Extract the (x, y) coordinate from the center of the cell holding the provided text.  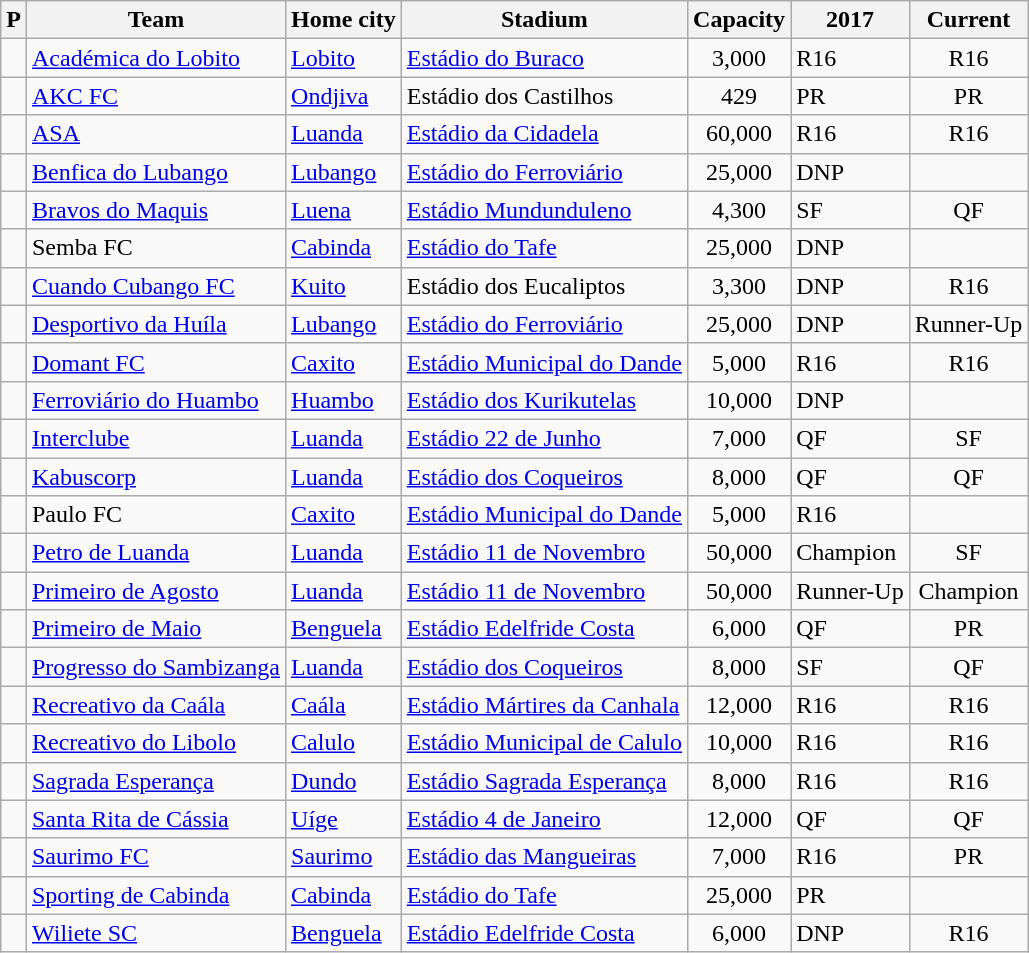
Capacity (740, 20)
Estádio dos Castilhos (544, 96)
P (14, 20)
Estádio 4 de Janeiro (544, 819)
Luena (344, 210)
Estádio Mártires da Canhala (544, 705)
Estádio dos Eucaliptos (544, 286)
Caála (344, 705)
Sporting de Cabinda (156, 895)
Estádio 22 de Junho (544, 438)
Kabuscorp (156, 477)
Paulo FC (156, 515)
Stadium (544, 20)
Estádio Mundunduleno (544, 210)
Sagrada Esperança (156, 781)
Estádio Municipal de Calulo (544, 743)
AKC FC (156, 96)
Current (968, 20)
Team (156, 20)
Recreativo do Libolo (156, 743)
Huambo (344, 400)
Dundo (344, 781)
Primeiro de Maio (156, 629)
3,000 (740, 58)
Saurimo (344, 857)
Estádio do Buraco (544, 58)
Calulo (344, 743)
Petro de Luanda (156, 553)
60,000 (740, 134)
Recreativo da Caála (156, 705)
Estádio Sagrada Esperança (544, 781)
Kuito (344, 286)
ASA (156, 134)
Interclube (156, 438)
Benfica do Lubango (156, 172)
3,300 (740, 286)
Semba FC (156, 248)
Saurimo FC (156, 857)
Estádio dos Kurikutelas (544, 400)
Progresso do Sambizanga (156, 667)
Wiliete SC (156, 933)
Home city (344, 20)
Santa Rita de Cássia (156, 819)
Cuando Cubango FC (156, 286)
429 (740, 96)
Estádio da Cidadela (544, 134)
Domant FC (156, 362)
Primeiro de Agosto (156, 591)
Académica do Lobito (156, 58)
Ferroviário do Huambo (156, 400)
Ondjiva (344, 96)
Uíge (344, 819)
2017 (850, 20)
Estádio das Mangueiras (544, 857)
Desportivo da Huíla (156, 324)
4,300 (740, 210)
Bravos do Maquis (156, 210)
Lobito (344, 58)
